From the cell containing the given text, extract its center point as (x, y) coordinate. 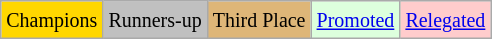
Runners-up (155, 20)
Champions (52, 20)
Third Place (259, 20)
Promoted (356, 20)
Relegated (446, 20)
